Pinpoint the cell where the given text exists, returning its (x, y) midpoint coordinate. 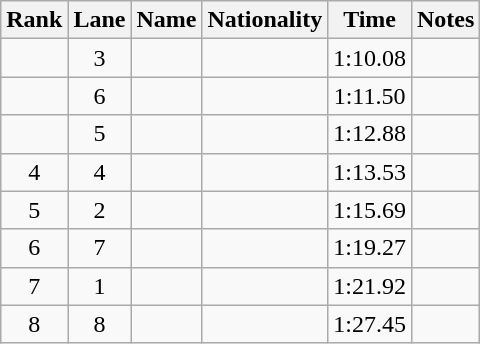
1:10.08 (370, 58)
Name (166, 20)
1:15.69 (370, 210)
1:12.88 (370, 134)
Time (370, 20)
1:19.27 (370, 248)
1:13.53 (370, 172)
1:27.45 (370, 324)
1:21.92 (370, 286)
Rank (34, 20)
Notes (445, 20)
1 (100, 286)
3 (100, 58)
Nationality (265, 20)
1:11.50 (370, 96)
Lane (100, 20)
2 (100, 210)
